Find where the given text appears and provide that cell's center as (x, y) coordinate. 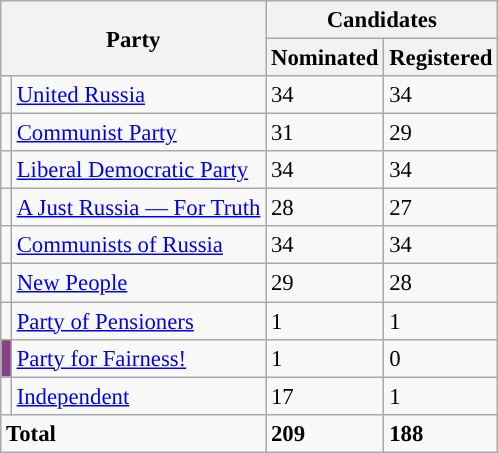
0 (441, 358)
A Just Russia — For Truth (138, 208)
Party for Fairness! (138, 358)
Communist Party (138, 133)
17 (325, 396)
Party (134, 38)
188 (441, 433)
27 (441, 208)
Nominated (325, 58)
31 (325, 133)
Candidates (382, 20)
Liberal Democratic Party (138, 170)
United Russia (138, 95)
New People (138, 283)
Party of Pensioners (138, 321)
209 (325, 433)
Independent (138, 396)
Communists of Russia (138, 245)
Registered (441, 58)
Total (134, 433)
